Extract the (x, y) coordinate from the center of the cell holding the provided text.  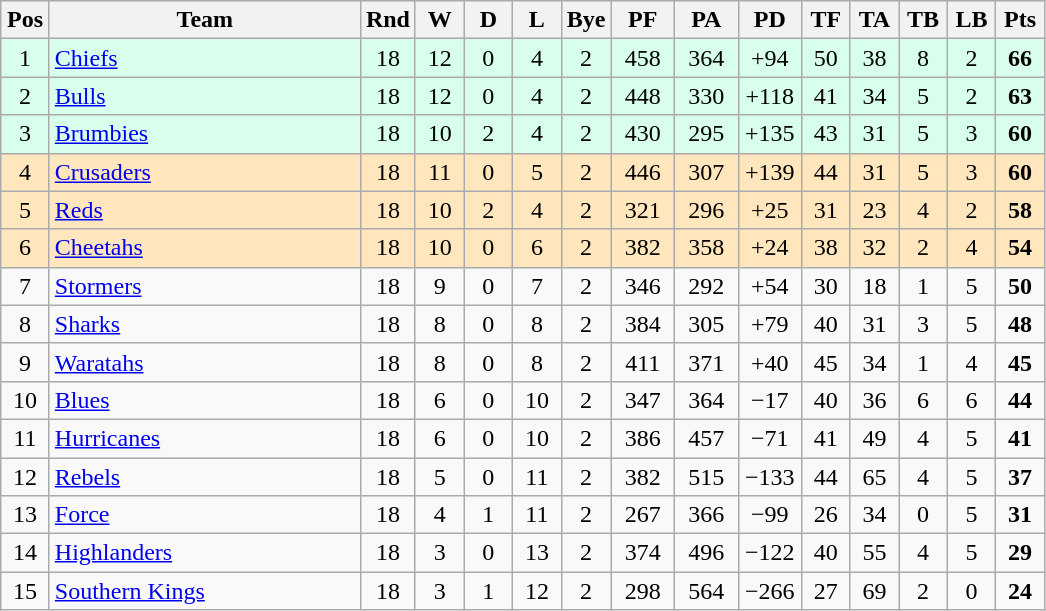
−133 (770, 477)
−17 (770, 400)
Force (204, 515)
366 (706, 515)
358 (706, 248)
307 (706, 172)
+135 (770, 134)
458 (643, 58)
TB (924, 20)
298 (643, 591)
384 (643, 324)
386 (643, 438)
Waratahs (204, 362)
Rnd (388, 20)
Stormers (204, 286)
374 (643, 553)
65 (874, 477)
36 (874, 400)
296 (706, 210)
TF (826, 20)
14 (26, 553)
+24 (770, 248)
Sharks (204, 324)
37 (1020, 477)
305 (706, 324)
PA (706, 20)
Chiefs (204, 58)
Crusaders (204, 172)
43 (826, 134)
32 (874, 248)
63 (1020, 96)
PD (770, 20)
48 (1020, 324)
69 (874, 591)
+94 (770, 58)
−266 (770, 591)
Reds (204, 210)
448 (643, 96)
L (538, 20)
321 (643, 210)
54 (1020, 248)
Southern Kings (204, 591)
66 (1020, 58)
W (440, 20)
55 (874, 553)
+118 (770, 96)
Team (204, 20)
Blues (204, 400)
292 (706, 286)
49 (874, 438)
−122 (770, 553)
58 (1020, 210)
Hurricanes (204, 438)
29 (1020, 553)
−71 (770, 438)
26 (826, 515)
330 (706, 96)
457 (706, 438)
Rebels (204, 477)
Pts (1020, 20)
Brumbies (204, 134)
27 (826, 591)
496 (706, 553)
LB (972, 20)
15 (26, 591)
+25 (770, 210)
267 (643, 515)
Pos (26, 20)
515 (706, 477)
446 (643, 172)
23 (874, 210)
Bye (586, 20)
Bulls (204, 96)
TA (874, 20)
346 (643, 286)
D (488, 20)
+139 (770, 172)
564 (706, 591)
+54 (770, 286)
24 (1020, 591)
371 (706, 362)
430 (643, 134)
30 (826, 286)
+79 (770, 324)
+40 (770, 362)
295 (706, 134)
347 (643, 400)
411 (643, 362)
Cheetahs (204, 248)
PF (643, 20)
−99 (770, 515)
Highlanders (204, 553)
